Output the [x, y] coordinate of the center of the cell containing the given text.  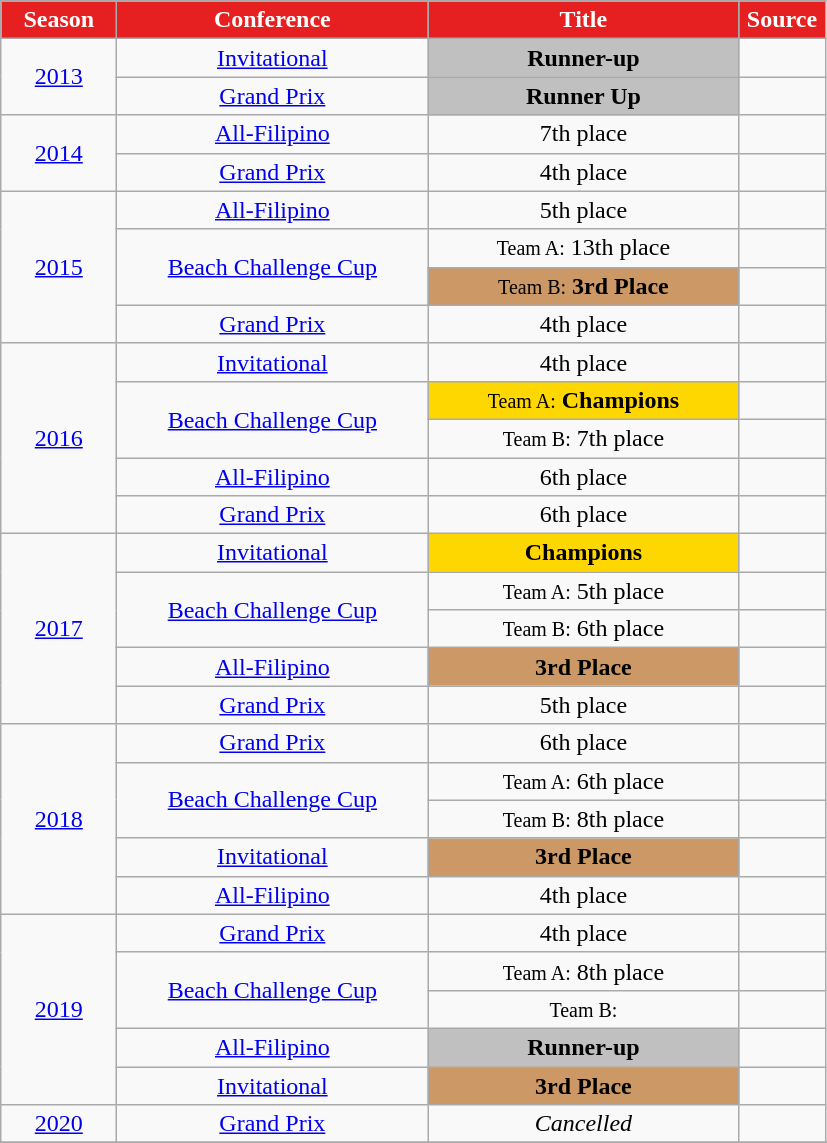
Title [584, 20]
Conference [272, 20]
Team A: 5th place [584, 591]
Team B: 8th place [584, 819]
Team B: 3rd Place [584, 286]
2016 [59, 438]
2014 [59, 153]
7th place [584, 134]
Source [782, 20]
Team A: 8th place [584, 971]
2015 [59, 267]
2020 [59, 1124]
2013 [59, 77]
Team A: 13th place [584, 248]
Champions [584, 553]
Team A: 6th place [584, 781]
Season [59, 20]
2018 [59, 819]
Team B: 7th place [584, 438]
Cancelled [584, 1124]
Team B: 6th place [584, 629]
Team B: [584, 1009]
2017 [59, 629]
Team A: Champions [584, 400]
2019 [59, 1009]
Runner Up [584, 96]
